Return the (X, Y) coordinate for the center point of the cell that contains the specified text.  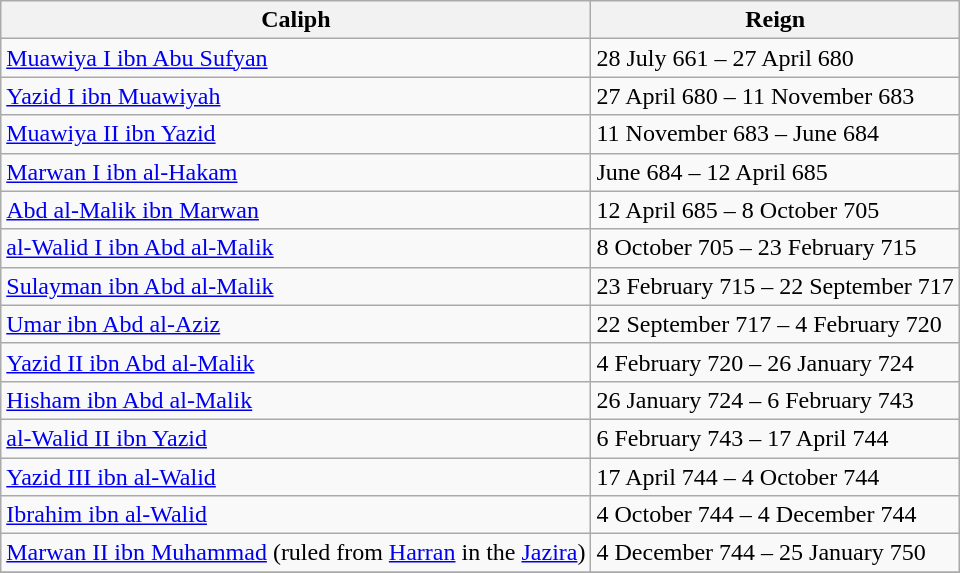
Sulayman ibn Abd al-Malik (296, 286)
4 December 744 – 25 January 750 (775, 553)
6 February 743 – 17 April 744 (775, 438)
Hisham ibn Abd al-Malik (296, 400)
12 April 685 – 8 October 705 (775, 210)
28 July 661 – 27 April 680 (775, 58)
4 February 720 – 26 January 724 (775, 362)
Abd al-Malik ibn Marwan (296, 210)
26 January 724 – 6 February 743 (775, 400)
8 October 705 – 23 February 715 (775, 248)
June 684 – 12 April 685 (775, 172)
al-Walid I ibn Abd al-Malik (296, 248)
Yazid I ibn Muawiyah (296, 96)
Marwan II ibn Muhammad (ruled from Harran in the Jazira) (296, 553)
Umar ibn Abd al-Aziz (296, 324)
11 November 683 – June 684 (775, 134)
al-Walid II ibn Yazid (296, 438)
22 September 717 – 4 February 720 (775, 324)
Yazid III ibn al-Walid (296, 477)
Yazid II ibn Abd al-Malik (296, 362)
Marwan I ibn al-Hakam (296, 172)
17 April 744 – 4 October 744 (775, 477)
27 April 680 – 11 November 683 (775, 96)
Reign (775, 20)
Muawiya I ibn Abu Sufyan (296, 58)
4 October 744 – 4 December 744 (775, 515)
Muawiya II ibn Yazid (296, 134)
23 February 715 – 22 September 717 (775, 286)
Caliph (296, 20)
Ibrahim ibn al-Walid (296, 515)
